Return the (x, y) coordinate for the center point of the cell that contains the specified text.  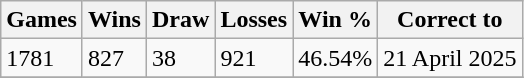
Win % (336, 20)
46.54% (336, 58)
Correct to (450, 20)
Draw (180, 20)
Wins (114, 20)
Losses (254, 20)
38 (180, 58)
Games (42, 20)
921 (254, 58)
1781 (42, 58)
21 April 2025 (450, 58)
827 (114, 58)
